Detect which cell encompasses the target text, then output its (x, y) center coordinate. 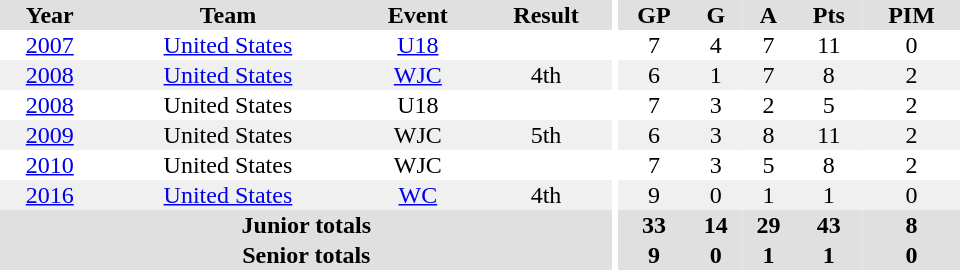
PIM (912, 15)
G (716, 15)
GP (654, 15)
2007 (50, 45)
Year (50, 15)
2009 (50, 135)
WC (418, 195)
43 (829, 225)
A (768, 15)
14 (716, 225)
Senior totals (306, 255)
Pts (829, 15)
Event (418, 15)
Junior totals (306, 225)
Team (228, 15)
29 (768, 225)
33 (654, 225)
5th (546, 135)
4 (716, 45)
Result (546, 15)
2010 (50, 165)
2016 (50, 195)
